Pinpoint the cell where the given text exists, returning its (X, Y) midpoint coordinate. 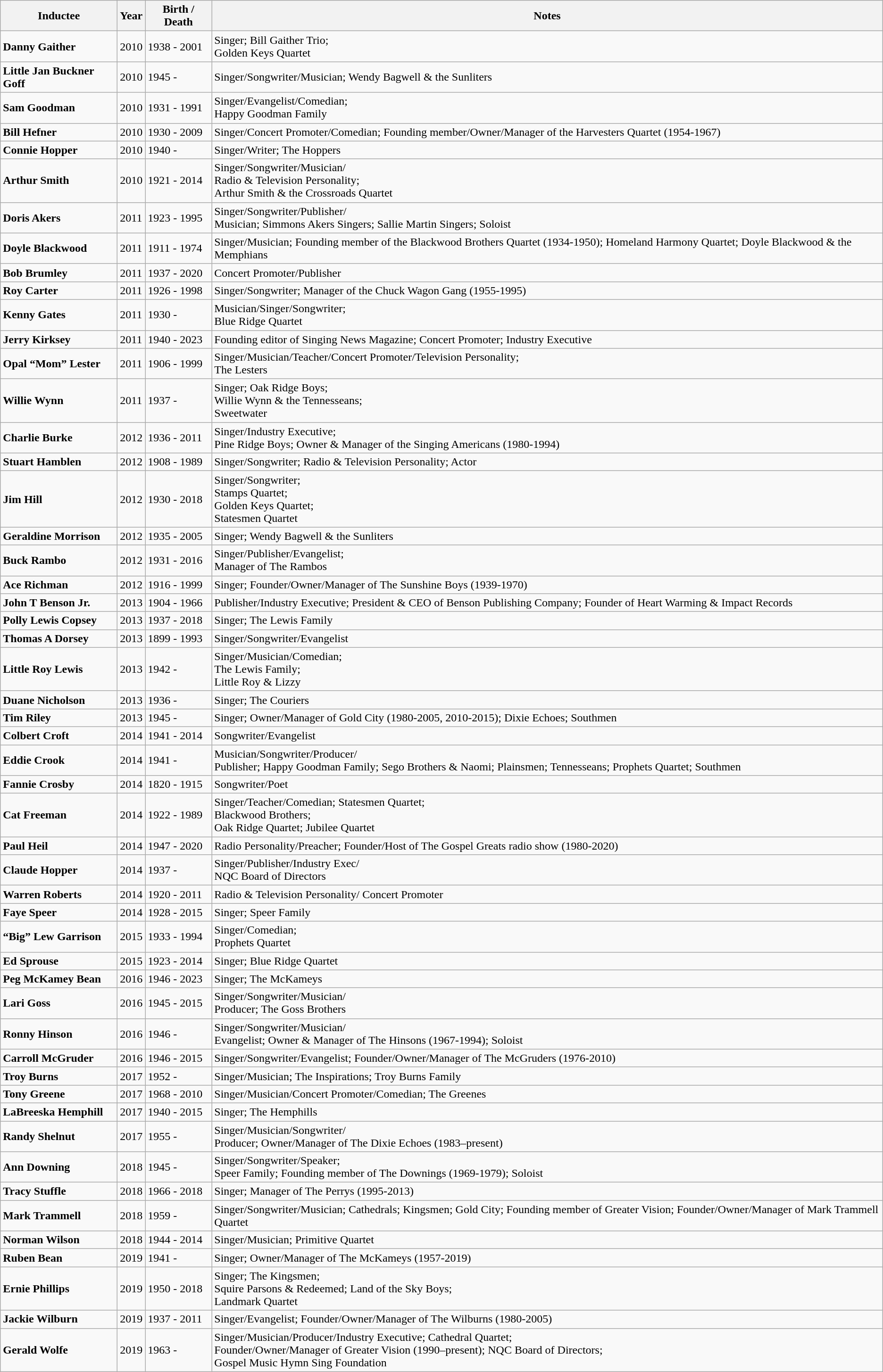
Gerald Wolfe (59, 1350)
Singer/Songwriter;Stamps Quartet;Golden Keys Quartet;Statesmen Quartet (547, 499)
Singer/Musician/Teacher/Concert Promoter/Television Personality;The Lesters (547, 364)
Singer; The Kingsmen;Squire Parsons & Redeemed; Land of the Sky Boys;Landmark Quartet (547, 1289)
1938 - 2001 (178, 46)
Faye Speer (59, 912)
Radio & Television Personality/ Concert Promoter (547, 894)
1933 - 1994 (178, 936)
1955 - (178, 1136)
1820 - 1915 (178, 785)
1968 - 2010 (178, 1094)
Singer/Industry Executive;Pine Ridge Boys; Owner & Manager of the Singing Americans (1980-1994) (547, 438)
1930 - 2018 (178, 499)
1908 - 1989 (178, 462)
1911 - 1974 (178, 248)
Birth / Death (178, 16)
Singer/Songwriter/Musician/Radio & Television Personality;Arthur Smith & the Crossroads Quartet (547, 181)
Thomas A Dorsey (59, 638)
John T Benson Jr. (59, 603)
1936 - 2011 (178, 438)
1931 - 2016 (178, 560)
Bob Brumley (59, 273)
Connie Hopper (59, 150)
Singer; Oak Ridge Boys;Willie Wynn & the Tennesseans;Sweetwater (547, 401)
Peg McKamey Bean (59, 979)
1906 - 1999 (178, 364)
1935 - 2005 (178, 536)
Singer/Musician/Songwriter/Producer; Owner/Manager of The Dixie Echoes (1983–present) (547, 1136)
Radio Personality/Preacher; Founder/Host of The Gospel Greats radio show (1980-2020) (547, 846)
Buck Rambo (59, 560)
1923 - 1995 (178, 218)
1930 - (178, 315)
Concert Promoter/Publisher (547, 273)
1899 - 1993 (178, 638)
1936 - (178, 700)
Singer/Evangelist/Comedian;Happy Goodman Family (547, 107)
Songwriter/Evangelist (547, 736)
Singer/Publisher/Industry Exec/NQC Board of Directors (547, 870)
1942 - (178, 669)
Singer/Concert Promoter/Comedian; Founding member/Owner/Manager of the Harvesters Quartet (1954-1967) (547, 132)
Ruben Bean (59, 1258)
Founding editor of Singing News Magazine; Concert Promoter; Industry Executive (547, 339)
Singer/Teacher/Comedian; Statesmen Quartet;Blackwood Brothers;Oak Ridge Quartet; Jubilee Quartet (547, 815)
1946 - 2015 (178, 1058)
1937 - 2018 (178, 620)
1921 - 2014 (178, 181)
Bill Hefner (59, 132)
1930 - 2009 (178, 132)
Carroll McGruder (59, 1058)
1945 - 2015 (178, 1003)
Singer/Writer; The Hoppers (547, 150)
Kenny Gates (59, 315)
Singer/Songwriter/Musician/Evangelist; Owner & Manager of The Hinsons (1967-1994); Soloist (547, 1033)
Claude Hopper (59, 870)
Charlie Burke (59, 438)
Singer/Songwriter/Speaker;Speer Family; Founding member of The Downings (1969-1979); Soloist (547, 1167)
Singer; Blue Ridge Quartet (547, 961)
Arthur Smith (59, 181)
1941 - 2014 (178, 736)
Singer/Musician; Founding member of the Blackwood Brothers Quartet (1934-1950); Homeland Harmony Quartet; Doyle Blackwood & the Memphians (547, 248)
1940 - 2023 (178, 339)
Year (131, 16)
Singer/Songwriter/Evangelist (547, 638)
Ann Downing (59, 1167)
LaBreeska Hemphill (59, 1112)
1920 - 2011 (178, 894)
Singer/Musician/Comedian;The Lewis Family;Little Roy & Lizzy (547, 669)
Jim Hill (59, 499)
Danny Gaither (59, 46)
Singer; The Lewis Family (547, 620)
1946 - (178, 1033)
Singer/Songwriter/Publisher/Musician; Simmons Akers Singers; Sallie Martin Singers; Soloist (547, 218)
Tim Riley (59, 718)
Warren Roberts (59, 894)
1922 - 1989 (178, 815)
1966 - 2018 (178, 1191)
Geraldine Morrison (59, 536)
1963 - (178, 1350)
Jackie Wilburn (59, 1319)
Musician/Singer/Songwriter;Blue Ridge Quartet (547, 315)
Troy Burns (59, 1076)
1926 - 1998 (178, 290)
Doris Akers (59, 218)
1928 - 2015 (178, 912)
Singer/Musician; Primitive Quartet (547, 1240)
Polly Lewis Copsey (59, 620)
1959 - (178, 1215)
Jerry Kirksey (59, 339)
Lari Goss (59, 1003)
1950 - 2018 (178, 1289)
Singer/Songwriter/Musician; Wendy Bagwell & the Sunliters (547, 77)
1931 - 1991 (178, 107)
Duane Nicholson (59, 700)
1940 - 2015 (178, 1112)
Singer; Owner/Manager of Gold City (1980-2005, 2010-2015); Dixie Echoes; Southmen (547, 718)
1923 - 2014 (178, 961)
Cat Freeman (59, 815)
Singer; Founder/Owner/Manager of The Sunshine Boys (1939-1970) (547, 585)
Fannie Crosby (59, 785)
Mark Trammell (59, 1215)
Ace Richman (59, 585)
Publisher/Industry Executive; President & CEO of Benson Publishing Company; Founder of Heart Warming & Impact Records (547, 603)
1937 - 2020 (178, 273)
1940 - (178, 150)
Singer/Evangelist; Founder/Owner/Manager of The Wilburns (1980-2005) (547, 1319)
Singer/Songwriter/Evangelist; Founder/Owner/Manager of The McGruders (1976-2010) (547, 1058)
Norman Wilson (59, 1240)
Singer/Comedian;Prophets Quartet (547, 936)
Singer; Owner/Manager of The McKameys (1957-2019) (547, 1258)
Musician/Songwriter/Producer/Publisher; Happy Goodman Family; Sego Brothers & Naomi; Plainsmen; Tennesseans; Prophets Quartet; Southmen (547, 760)
Ronny Hinson (59, 1033)
Tony Greene (59, 1094)
Inductee (59, 16)
Stuart Hamblen (59, 462)
Eddie Crook (59, 760)
Tracy Stuffle (59, 1191)
Randy Shelnut (59, 1136)
Singer; Manager of The Perrys (1995-2013) (547, 1191)
Paul Heil (59, 846)
Singer/Songwriter/Musician/Producer; The Goss Brothers (547, 1003)
Singer; Bill Gaither Trio;Golden Keys Quartet (547, 46)
1952 - (178, 1076)
Notes (547, 16)
Singer; Wendy Bagwell & the Sunliters (547, 536)
Ernie Phillips (59, 1289)
Singer; The Couriers (547, 700)
1916 - 1999 (178, 585)
Ed Sprouse (59, 961)
Colbert Croft (59, 736)
Singer; The McKameys (547, 979)
1944 - 2014 (178, 1240)
1947 - 2020 (178, 846)
Willie Wynn (59, 401)
1904 - 1966 (178, 603)
Doyle Blackwood (59, 248)
Sam Goodman (59, 107)
Roy Carter (59, 290)
Little Jan Buckner Goff (59, 77)
“Big” Lew Garrison (59, 936)
Songwriter/Poet (547, 785)
Singer/Songwriter; Radio & Television Personality; Actor (547, 462)
Singer/Musician; The Inspirations; Troy Burns Family (547, 1076)
Singer/Publisher/Evangelist;Manager of The Rambos (547, 560)
1946 - 2023 (178, 979)
Opal “Mom” Lester (59, 364)
Singer/Musician/Concert Promoter/Comedian; The Greenes (547, 1094)
Singer/Songwriter/Musician; Cathedrals; Kingsmen; Gold City; Founding member of Greater Vision; Founder/Owner/Manager of Mark Trammell Quartet (547, 1215)
Singer; The Hemphills (547, 1112)
Singer; Speer Family (547, 912)
Little Roy Lewis (59, 669)
Singer/Songwriter; Manager of the Chuck Wagon Gang (1955-1995) (547, 290)
1937 - 2011 (178, 1319)
